Output the (X, Y) coordinate of the center of the cell containing the given text.  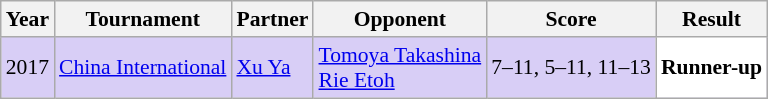
China International (142, 68)
Xu Ya (272, 68)
Score (571, 19)
Year (28, 19)
Result (712, 19)
2017 (28, 68)
Runner-up (712, 68)
Tournament (142, 19)
Opponent (400, 19)
Tomoya Takashina Rie Etoh (400, 68)
7–11, 5–11, 11–13 (571, 68)
Partner (272, 19)
